Scan for the cell matching the given text and deliver its [x, y] coordinate at center. 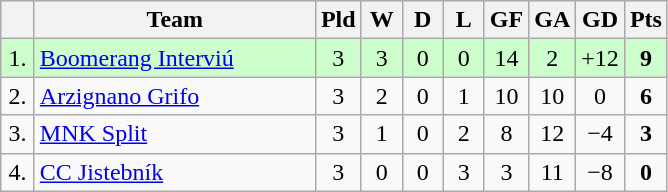
1. [18, 58]
Team [174, 20]
GA [552, 20]
6 [646, 96]
MNK Split [174, 134]
Arzignano Grifo [174, 96]
8 [506, 134]
Pts [646, 20]
Pld [338, 20]
12 [552, 134]
W [382, 20]
4. [18, 172]
9 [646, 58]
GF [506, 20]
11 [552, 172]
−4 [600, 134]
−8 [600, 172]
L [464, 20]
CC Jistebník [174, 172]
+12 [600, 58]
2. [18, 96]
GD [600, 20]
14 [506, 58]
Boomerang Interviú [174, 58]
3. [18, 134]
D [422, 20]
